Search for the cell housing the specified text and yield its [x, y] center coordinate. 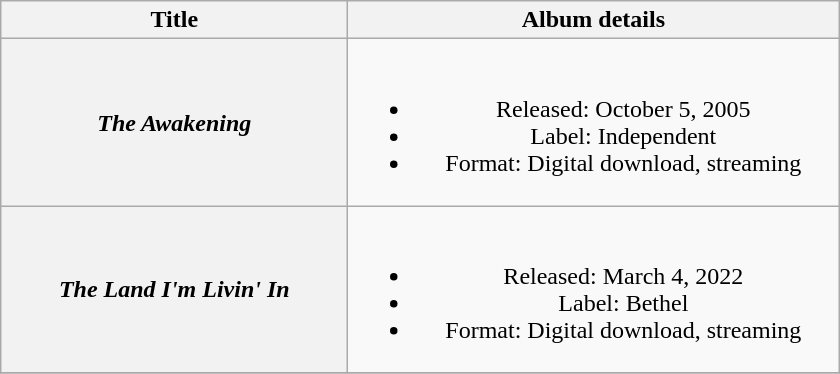
Title [174, 20]
Released: March 4, 2022Label: BethelFormat: Digital download, streaming [594, 290]
Album details [594, 20]
The Land I'm Livin' In [174, 290]
Released: October 5, 2005Label: IndependentFormat: Digital download, streaming [594, 122]
The Awakening [174, 122]
